Extract the (X, Y) coordinate from the center of the cell holding the provided text.  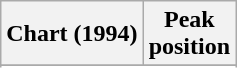
Chart (1994) (72, 34)
Peakposition (189, 34)
